From the cell containing the given text, extract its center point as [X, Y] coordinate. 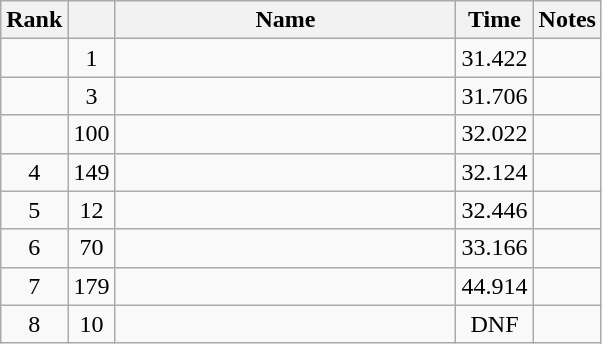
100 [92, 134]
DNF [494, 324]
1 [92, 58]
12 [92, 210]
70 [92, 248]
Time [494, 20]
7 [34, 286]
5 [34, 210]
149 [92, 172]
33.166 [494, 248]
Name [286, 20]
Notes [567, 20]
32.124 [494, 172]
8 [34, 324]
44.914 [494, 286]
4 [34, 172]
31.422 [494, 58]
32.446 [494, 210]
31.706 [494, 96]
179 [92, 286]
Rank [34, 20]
3 [92, 96]
6 [34, 248]
10 [92, 324]
32.022 [494, 134]
